Provide the (x, y) coordinate of the cell's center where the given text is located.  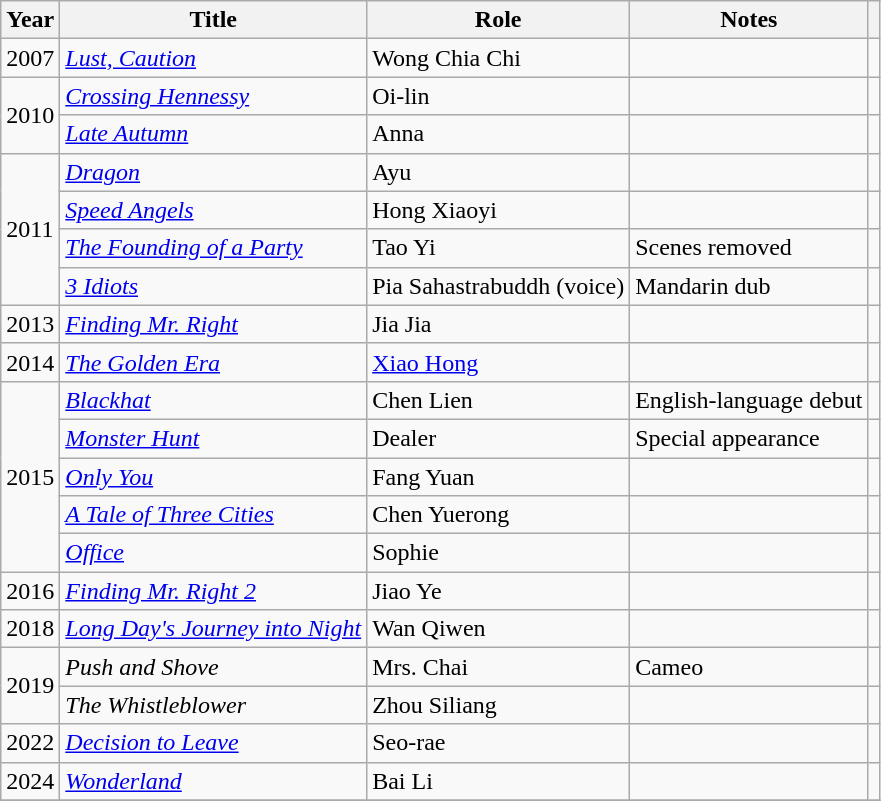
Finding Mr. Right 2 (214, 591)
Blackhat (214, 400)
Speed Angels (214, 210)
2022 (30, 743)
2011 (30, 229)
Monster Hunt (214, 438)
Title (214, 20)
Bai Li (498, 781)
Year (30, 20)
The Golden Era (214, 362)
Tao Yi (498, 248)
Anna (498, 134)
Chen Lien (498, 400)
Office (214, 553)
2019 (30, 686)
Special appearance (749, 438)
Role (498, 20)
2018 (30, 629)
Only You (214, 477)
3 Idiots (214, 286)
Long Day's Journey into Night (214, 629)
English-language debut (749, 400)
Oi-lin (498, 96)
Jiao Ye (498, 591)
Push and Shove (214, 667)
Late Autumn (214, 134)
Fang Yuan (498, 477)
Chen Yuerong (498, 515)
Mandarin dub (749, 286)
Sophie (498, 553)
2014 (30, 362)
Lust, Caution (214, 58)
2013 (30, 324)
Dealer (498, 438)
Wong Chia Chi (498, 58)
Notes (749, 20)
Seo-rae (498, 743)
Hong Xiaoyi (498, 210)
2016 (30, 591)
The Founding of a Party (214, 248)
Ayu (498, 172)
Mrs. Chai (498, 667)
Wonderland (214, 781)
2010 (30, 115)
Crossing Hennessy (214, 96)
2015 (30, 476)
Scenes removed (749, 248)
Zhou Siliang (498, 705)
Xiao Hong (498, 362)
The Whistleblower (214, 705)
Cameo (749, 667)
A Tale of Three Cities (214, 515)
Wan Qiwen (498, 629)
Decision to Leave (214, 743)
Jia Jia (498, 324)
2024 (30, 781)
2007 (30, 58)
Finding Mr. Right (214, 324)
Pia Sahastrabuddh (voice) (498, 286)
Dragon (214, 172)
